Identify which cell holds the provided text, then report its (x, y) central coordinate. 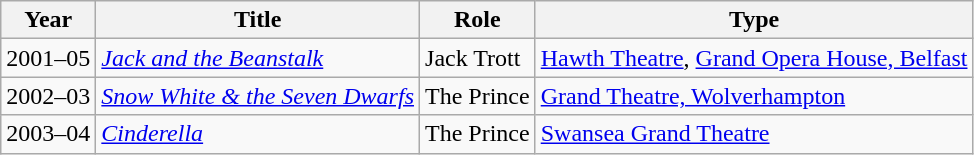
Jack Trott (478, 58)
Snow White & the Seven Dwarfs (258, 96)
Grand Theatre, Wolverhampton (754, 96)
Swansea Grand Theatre (754, 134)
2001–05 (48, 58)
Jack and the Beanstalk (258, 58)
Hawth Theatre, Grand Opera House, Belfast (754, 58)
Year (48, 20)
Cinderella (258, 134)
2003–04 (48, 134)
Role (478, 20)
2002–03 (48, 96)
Type (754, 20)
Title (258, 20)
